For the text-containing cell, return its midpoint in [x, y] coordinate format. 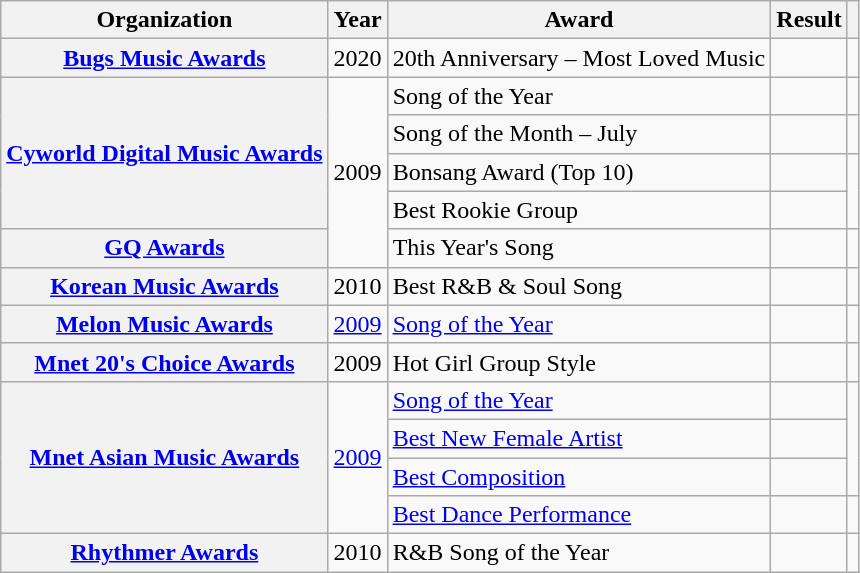
GQ Awards [164, 248]
R&B Song of the Year [579, 553]
2020 [358, 58]
Best Composition [579, 477]
Award [579, 20]
Korean Music Awards [164, 286]
Result [809, 20]
Year [358, 20]
Song of the Month – July [579, 134]
Bonsang Award (Top 10) [579, 172]
Mnet 20's Choice Awards [164, 362]
Mnet Asian Music Awards [164, 457]
Hot Girl Group Style [579, 362]
Rhythmer Awards [164, 553]
Best New Female Artist [579, 438]
Best R&B & Soul Song [579, 286]
Best Dance Performance [579, 515]
Cyworld Digital Music Awards [164, 153]
This Year's Song [579, 248]
Best Rookie Group [579, 210]
Melon Music Awards [164, 324]
Bugs Music Awards [164, 58]
Organization [164, 20]
20th Anniversary – Most Loved Music [579, 58]
